Pinpoint the cell where the given text exists, returning its (x, y) midpoint coordinate. 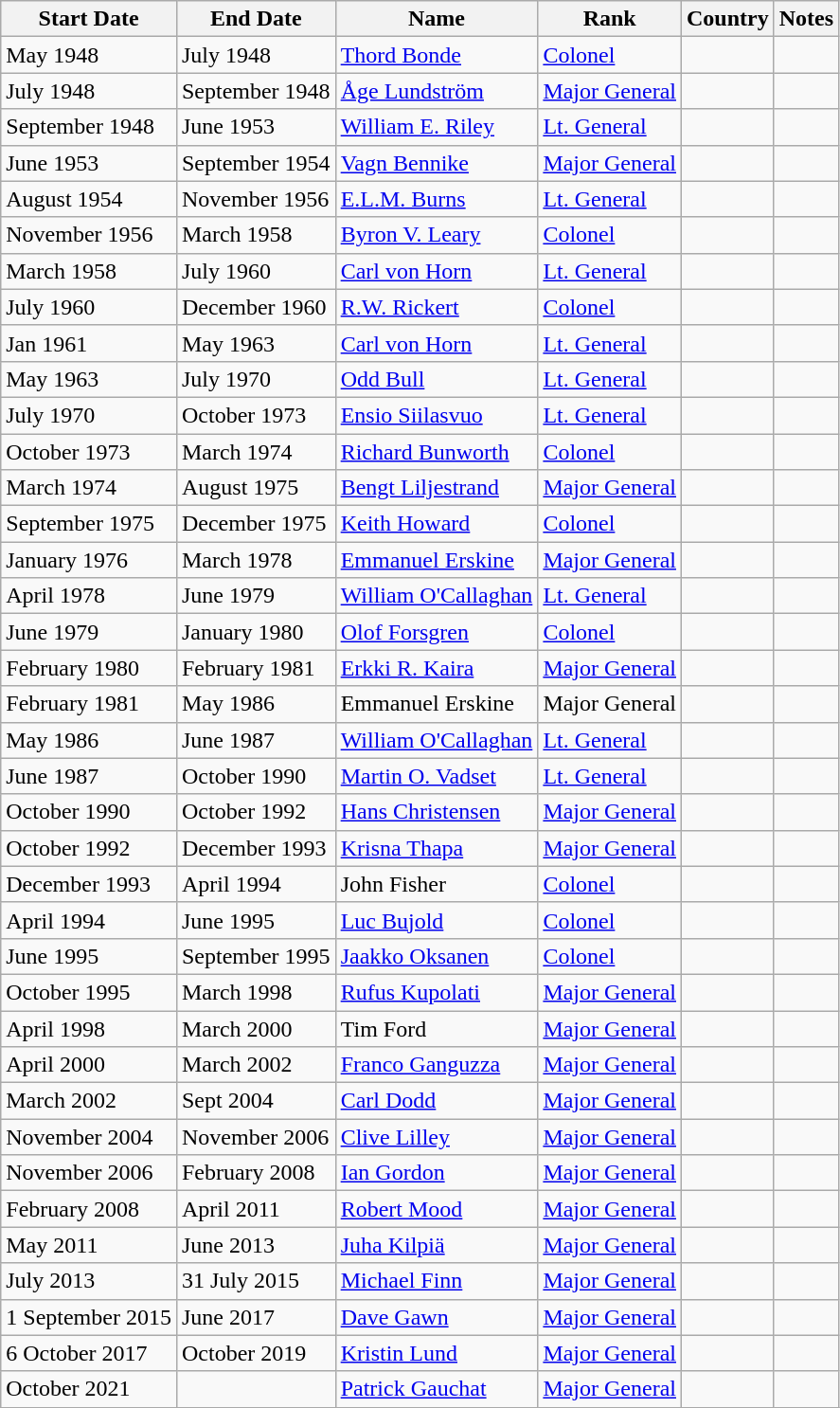
May 1948 (89, 55)
Franco Ganguzza (437, 1065)
R.W. Rickert (437, 307)
Jaakko Oksanen (437, 956)
April 1978 (89, 596)
Notes (806, 19)
Bengt Liljestrand (437, 488)
Juha Kilpiä (437, 1245)
Carl Dodd (437, 1101)
Start Date (89, 19)
John Fisher (437, 884)
Byron V. Leary (437, 235)
Ensio Siilasvuo (437, 415)
Country (728, 19)
Luc Bujold (437, 920)
Keith Howard (437, 524)
Sept 2004 (256, 1101)
Richard Bunworth (437, 452)
Krisna Thapa (437, 848)
April 2011 (256, 1209)
October 1995 (89, 992)
Clive Lilley (437, 1137)
1 September 2015 (89, 1317)
Dave Gawn (437, 1317)
June 2013 (256, 1245)
Erkki R. Kaira (437, 668)
6 October 2017 (89, 1353)
March 1998 (256, 992)
October 2021 (89, 1389)
Michael Finn (437, 1281)
Vagn Bennike (437, 163)
Odd Bull (437, 379)
Olof Forsgren (437, 632)
February 1980 (89, 668)
December 1960 (256, 307)
December 1975 (256, 524)
Jan 1961 (89, 343)
Patrick Gauchat (437, 1389)
August 1975 (256, 488)
Rank (610, 19)
July 2013 (89, 1281)
April 2000 (89, 1065)
Åge Lundström (437, 91)
June 2017 (256, 1317)
November 2004 (89, 1137)
Ian Gordon (437, 1173)
Martin O. Vadset (437, 776)
Name (437, 19)
January 1976 (89, 560)
March 2000 (256, 1028)
Tim Ford (437, 1028)
Robert Mood (437, 1209)
August 1954 (89, 199)
Hans Christensen (437, 812)
March 1978 (256, 560)
Thord Bonde (437, 55)
E.L.M. Burns (437, 199)
Kristin Lund (437, 1353)
April 1998 (89, 1028)
Rufus Kupolati (437, 992)
October 2019 (256, 1353)
31 July 2015 (256, 1281)
End Date (256, 19)
William E. Riley (437, 127)
May 2011 (89, 1245)
January 1980 (256, 632)
September 1954 (256, 163)
September 1995 (256, 956)
September 1975 (89, 524)
